Extract the [X, Y] coordinate from the center of the cell holding the provided text.  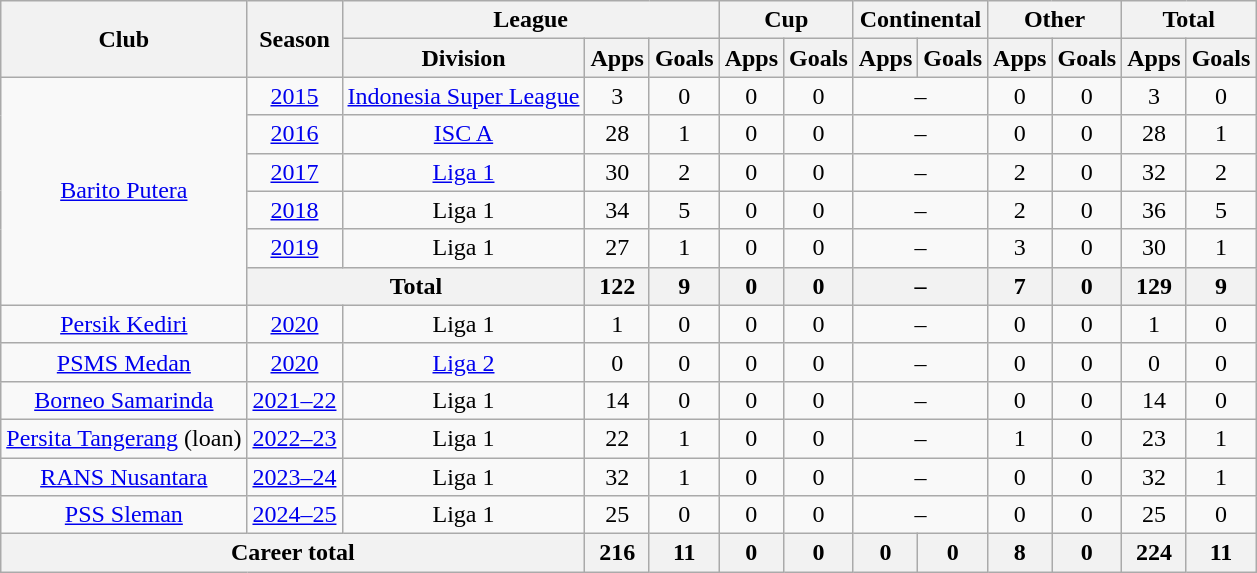
Indonesia Super League [464, 96]
34 [617, 210]
2024–25 [294, 515]
Liga 2 [464, 362]
PSS Sleman [124, 515]
ISC A [464, 134]
2022–23 [294, 438]
Barito Putera [124, 191]
Borneo Samarinda [124, 400]
Persita Tangerang (loan) [124, 438]
Continental [920, 20]
122 [617, 286]
216 [617, 553]
Season [294, 39]
RANS Nusantara [124, 477]
22 [617, 438]
League [530, 20]
7 [1020, 286]
2016 [294, 134]
Division [464, 58]
2015 [294, 96]
23 [1154, 438]
2017 [294, 172]
2019 [294, 248]
Persik Kediri [124, 324]
PSMS Medan [124, 362]
Cup [786, 20]
27 [617, 248]
224 [1154, 553]
2021–22 [294, 400]
Career total [293, 553]
Club [124, 39]
129 [1154, 286]
36 [1154, 210]
Other [1055, 20]
2018 [294, 210]
2023–24 [294, 477]
8 [1020, 553]
